Capture the cell that displays the provided text and extract its (x, y) central coordinate. 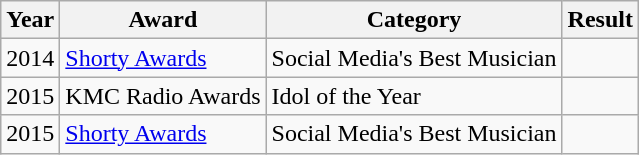
Idol of the Year (414, 96)
Award (163, 20)
Year (30, 20)
Result (600, 20)
Category (414, 20)
2014 (30, 58)
KMC Radio Awards (163, 96)
